Search for the cell housing the specified text and yield its [x, y] center coordinate. 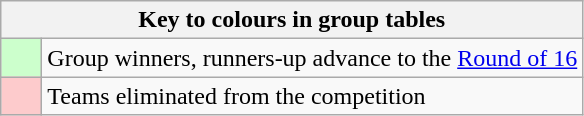
Group winners, runners-up advance to the Round of 16 [312, 58]
Key to colours in group tables [292, 20]
Teams eliminated from the competition [312, 96]
